Locate the cell with the specified text and output its [x, y] center coordinate. 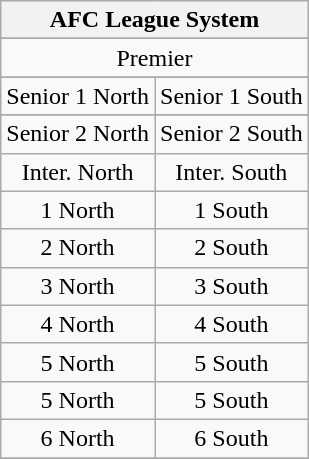
4 North [78, 324]
Inter. North [78, 172]
Inter. South [231, 172]
Premier [155, 58]
2 North [78, 248]
3 North [78, 286]
AFC League System [155, 20]
1 South [231, 210]
Senior 1 North [78, 96]
6 North [78, 438]
6 South [231, 438]
3 South [231, 286]
1 North [78, 210]
Senior 1 South [231, 96]
Senior 2 South [231, 134]
2 South [231, 248]
4 South [231, 324]
Senior 2 North [78, 134]
